Detect which cell encompasses the target text, then output its [X, Y] center coordinate. 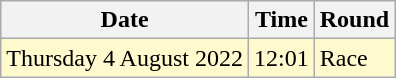
Time [281, 20]
Round [354, 20]
Race [354, 58]
12:01 [281, 58]
Date [125, 20]
Thursday 4 August 2022 [125, 58]
